Return the [x, y] coordinate for the center point of the cell that contains the specified text.  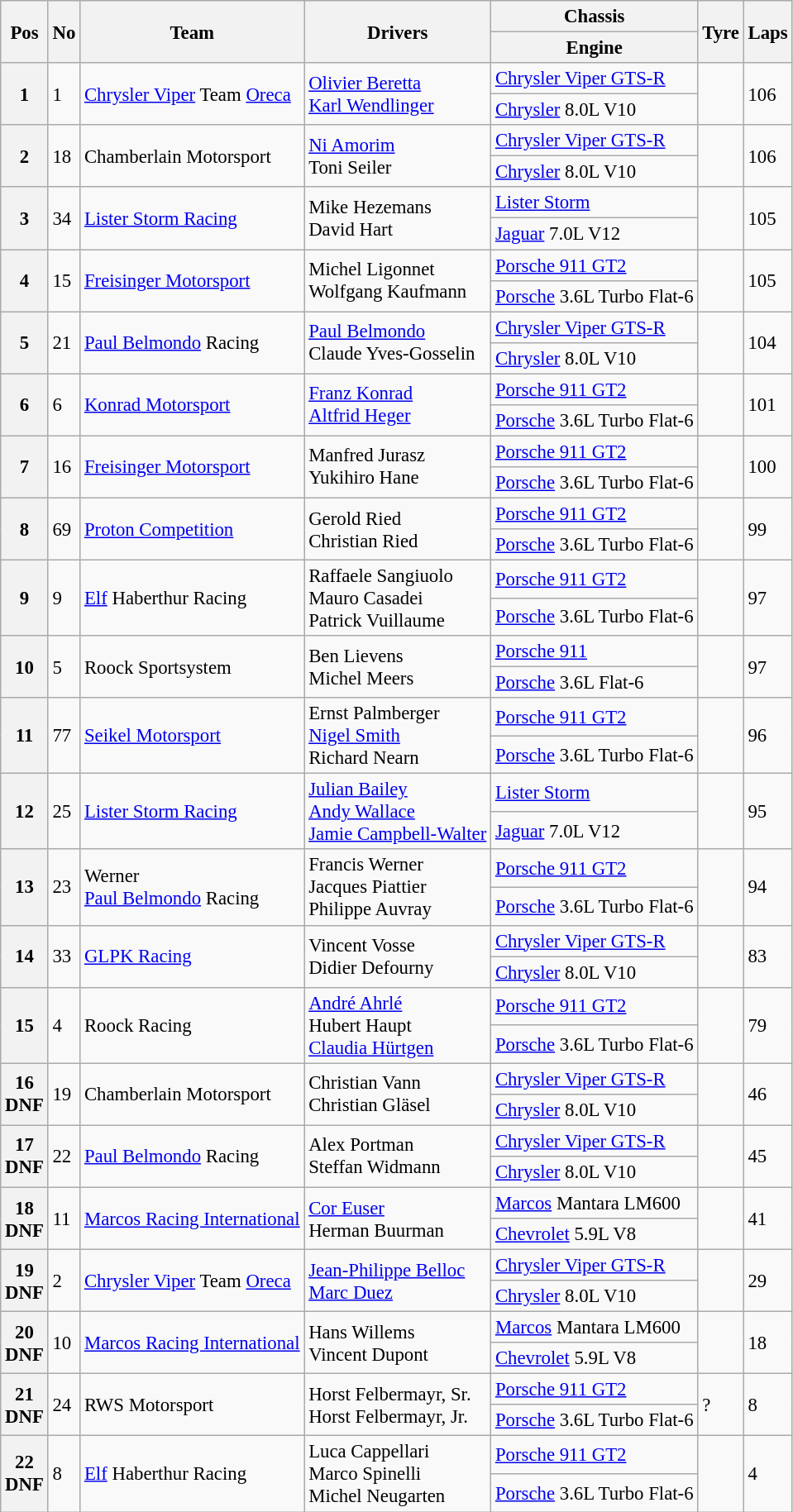
104 [767, 342]
Ni Amorim Toni Seiler [398, 155]
No [64, 31]
24 [64, 1405]
Luca Cappellari Marco Spinelli Michel Neugarten [398, 1474]
Mike Hezemans David Hart [398, 218]
17DNF [25, 1156]
Manfred Jurasz Yukihiro Hane [398, 466]
Proton Competition [192, 529]
Porsche 3.6L Flat-6 [595, 683]
20DNF [25, 1343]
Ernst Palmberger Nigel Smith Richard Nearn [398, 736]
Roock Racing [192, 1025]
96 [767, 736]
101 [767, 405]
19DNF [25, 1281]
Tyre [721, 31]
100 [767, 466]
83 [767, 956]
Team [192, 31]
94 [767, 888]
Porsche 911 [595, 651]
Roock Sportsystem [192, 666]
Seikel Motorsport [192, 736]
29 [767, 1281]
Paul Belmondo Claude Yves-Gosselin [398, 342]
Michel Ligonnet Wolfgang Kaufmann [398, 281]
Raffaele Sangiuolo Mauro Casadei Patrick Vuillaume [398, 599]
12 [25, 812]
45 [767, 1156]
RWS Motorsport [192, 1405]
Gerold Ried Christian Ried [398, 529]
Laps [767, 31]
22DNF [25, 1474]
Francis Werner Jacques Piattier Philippe Auvray [398, 888]
99 [767, 529]
46 [767, 1095]
7 [25, 466]
34 [64, 218]
GLPK Racing [192, 956]
22 [64, 1156]
79 [767, 1025]
Chassis [595, 17]
? [721, 1405]
33 [64, 956]
Franz Konrad Altfrid Heger [398, 405]
95 [767, 812]
Alex Portman Steffan Widmann [398, 1156]
Vincent Vosse Didier Defourny [398, 956]
69 [64, 529]
Jean-Philippe Belloc Marc Duez [398, 1281]
19 [64, 1095]
Horst Felbermayr, Sr. Horst Felbermayr, Jr. [398, 1405]
77 [64, 736]
13 [25, 888]
Hans Willems Vincent Dupont [398, 1343]
Pos [25, 31]
41 [767, 1219]
16 [64, 466]
Christian Vann Christian Gläsel [398, 1095]
Werner Paul Belmondo Racing [192, 888]
3 [25, 218]
Julian Bailey Andy Wallace Jamie Campbell-Walter [398, 812]
18DNF [25, 1219]
Konrad Motorsport [192, 405]
Cor Euser Herman Buurman [398, 1219]
16DNF [25, 1095]
Olivier Beretta Karl Wendlinger [398, 94]
André Ahrlé Hubert Haupt Claudia Hürtgen [398, 1025]
Engine [595, 48]
14 [25, 956]
Ben Lievens Michel Meers [398, 666]
23 [64, 888]
21 [64, 342]
21DNF [25, 1405]
25 [64, 812]
Drivers [398, 31]
